For the text-containing cell, return its midpoint in (x, y) coordinate format. 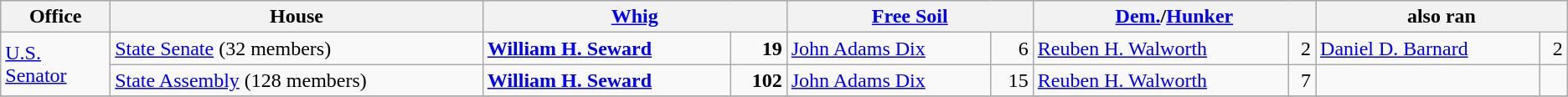
15 (1012, 80)
U.S. Senator (55, 64)
also ran (1442, 17)
House (297, 17)
Dem./Hunker (1174, 17)
State Assembly (128 members) (297, 80)
State Senate (32 members) (297, 48)
7 (1302, 80)
Free Soil (910, 17)
Whig (635, 17)
6 (1012, 48)
19 (759, 48)
Office (55, 17)
Daniel D. Barnard (1428, 48)
102 (759, 80)
